Capture the cell that displays the provided text and extract its (X, Y) central coordinate. 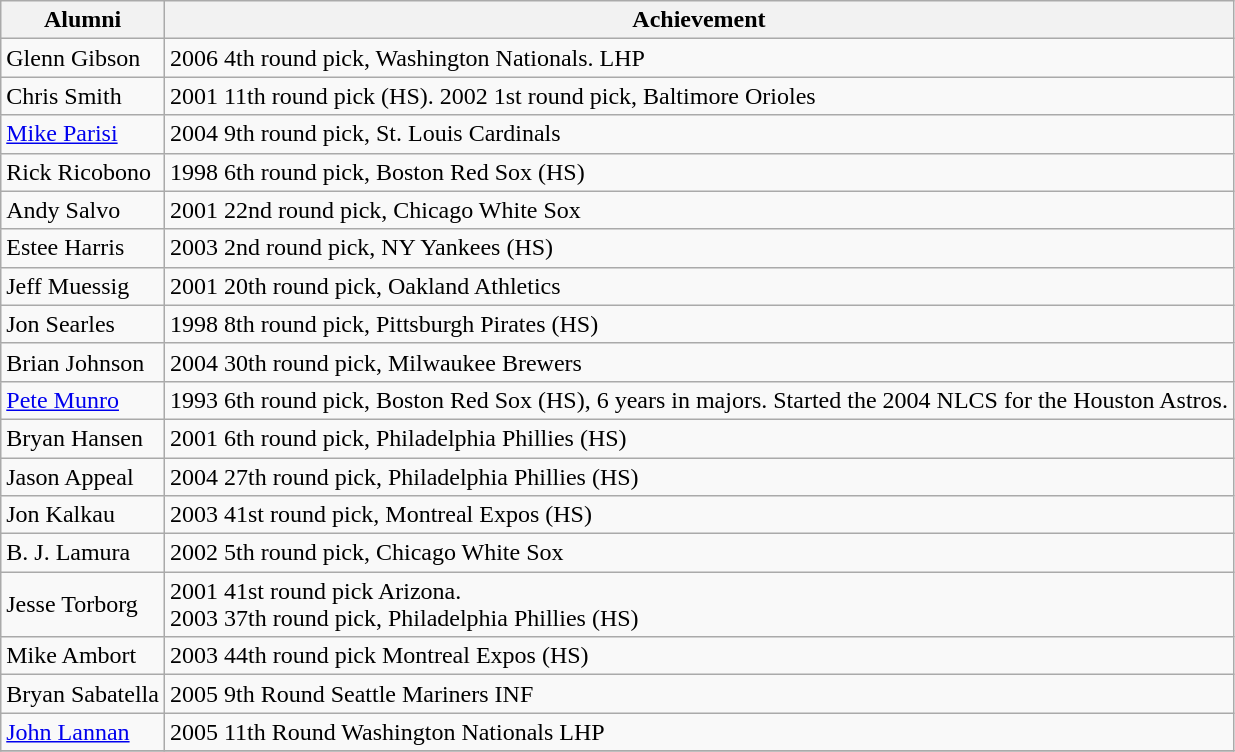
Jon Kalkau (83, 515)
1993 6th round pick, Boston Red Sox (HS), 6 years in majors. Started the 2004 NLCS for the Houston Astros. (698, 400)
Alumni (83, 20)
Bryan Sabatella (83, 694)
2003 41st round pick, Montreal Expos (HS) (698, 515)
Andy Salvo (83, 210)
1998 6th round pick, Boston Red Sox (HS) (698, 172)
Pete Munro (83, 400)
B. J. Lamura (83, 553)
2004 27th round pick, Philadelphia Phillies (HS) (698, 477)
Jeff Muessig (83, 286)
2006 4th round pick, Washington Nationals. LHP (698, 58)
1998 8th round pick, Pittsburgh Pirates (HS) (698, 324)
Glenn Gibson (83, 58)
2003 44th round pick Montreal Expos (HS) (698, 656)
2001 22nd round pick, Chicago White Sox (698, 210)
2001 6th round pick, Philadelphia Phillies (HS) (698, 438)
2004 9th round pick, St. Louis Cardinals (698, 134)
Rick Ricobono (83, 172)
2001 20th round pick, Oakland Athletics (698, 286)
2001 41st round pick Arizona.2003 37th round pick, Philadelphia Phillies (HS) (698, 604)
2001 11th round pick (HS). 2002 1st round pick, Baltimore Orioles (698, 96)
Bryan Hansen (83, 438)
2002 5th round pick, Chicago White Sox (698, 553)
Mike Ambort (83, 656)
2005 11th Round Washington Nationals LHP (698, 732)
2004 30th round pick, Milwaukee Brewers (698, 362)
Chris Smith (83, 96)
2003 2nd round pick, NY Yankees (HS) (698, 248)
Estee Harris (83, 248)
Brian Johnson (83, 362)
Mike Parisi (83, 134)
Achievement (698, 20)
Jesse Torborg (83, 604)
John Lannan (83, 732)
Jason Appeal (83, 477)
2005 9th Round Seattle Mariners INF (698, 694)
Jon Searles (83, 324)
